Return [X, Y] of the center of cell containing provided text 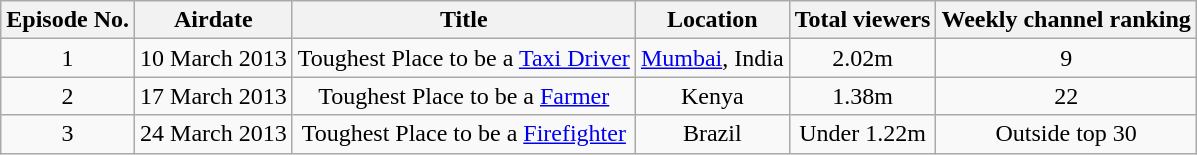
Title [464, 20]
Toughest Place to be a Farmer [464, 96]
Brazil [712, 134]
3 [68, 134]
Total viewers [862, 20]
Mumbai, India [712, 58]
Outside top 30 [1066, 134]
Episode No. [68, 20]
2.02m [862, 58]
2 [68, 96]
17 March 2013 [214, 96]
1.38m [862, 96]
Kenya [712, 96]
24 March 2013 [214, 134]
9 [1066, 58]
22 [1066, 96]
Toughest Place to be a Firefighter [464, 134]
1 [68, 58]
Under 1.22m [862, 134]
Toughest Place to be a Taxi Driver [464, 58]
Airdate [214, 20]
Weekly channel ranking [1066, 20]
10 March 2013 [214, 58]
Location [712, 20]
